Determine the [x, y] coordinate at the center of the cell enclosing the given text.  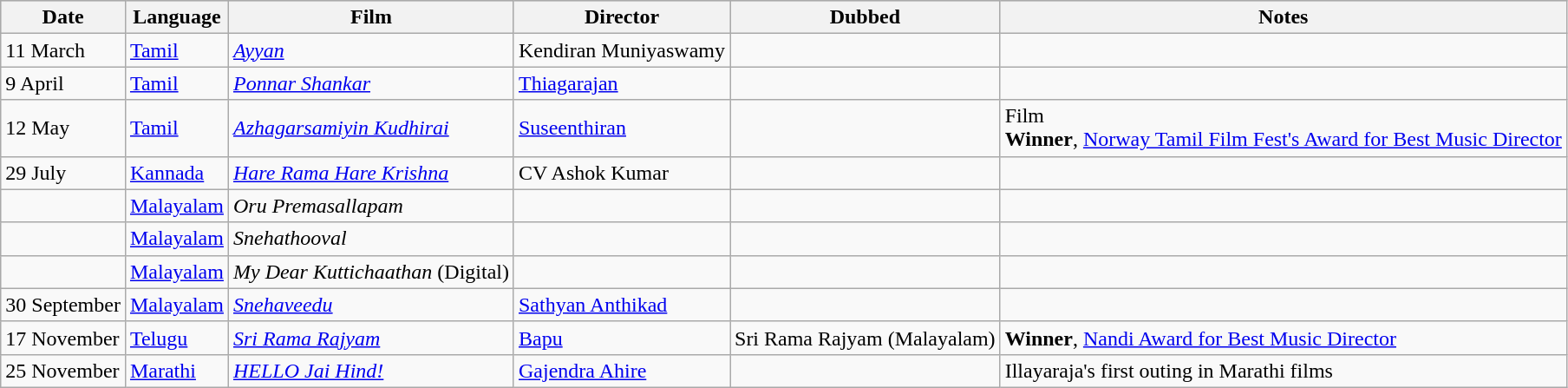
Azhagarsamiyin Kudhirai [371, 128]
Language [177, 17]
Marathi [177, 371]
Ayyan [371, 50]
Notes [1284, 17]
Dubbed [866, 17]
Winner, Nandi Award for Best Music Director [1284, 338]
12 May [63, 128]
29 July [63, 173]
HELLO Jai Hind! [371, 371]
30 September [63, 305]
Bapu [621, 338]
Thiagarajan [621, 83]
Telugu [177, 338]
17 November [63, 338]
Date [63, 17]
Sri Rama Rajyam (Malayalam) [866, 338]
Ponnar Shankar [371, 83]
Director [621, 17]
FilmWinner, Norway Tamil Film Fest's Award for Best Music Director [1284, 128]
25 November [63, 371]
9 April [63, 83]
Oru Premasallapam [371, 206]
Kendiran Muniyaswamy [621, 50]
CV Ashok Kumar [621, 173]
Hare Rama Hare Krishna [371, 173]
Kannada [177, 173]
Snehathooval [371, 239]
Illayaraja's first outing in Marathi films [1284, 371]
Sathyan Anthikad [621, 305]
Suseenthiran [621, 128]
Film [371, 17]
Snehaveedu [371, 305]
11 March [63, 50]
Gajendra Ahire [621, 371]
My Dear Kuttichaathan (Digital) [371, 272]
Sri Rama Rajyam [371, 338]
